Search for the cell housing the specified text and yield its [X, Y] center coordinate. 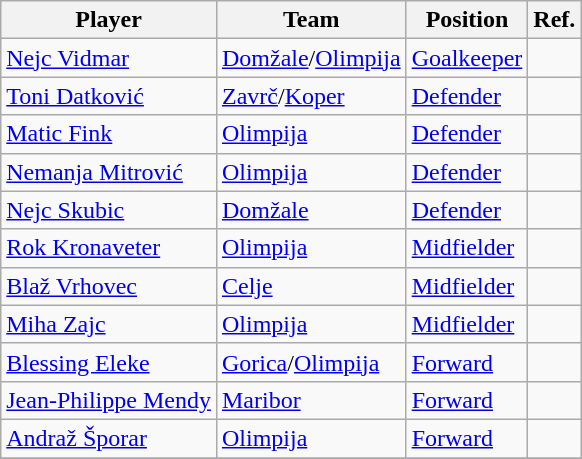
Matic Fink [109, 134]
Nejc Vidmar [109, 58]
Blessing Eleke [109, 362]
Domžale/Olimpija [311, 58]
Position [467, 20]
Gorica/Olimpija [311, 362]
Nejc Skubic [109, 210]
Jean-Philippe Mendy [109, 400]
Maribor [311, 400]
Domžale [311, 210]
Celje [311, 286]
Blaž Vrhovec [109, 286]
Miha Zajc [109, 324]
Andraž Šporar [109, 438]
Zavrč/Koper [311, 96]
Ref. [554, 20]
Player [109, 20]
Team [311, 20]
Rok Kronaveter [109, 248]
Nemanja Mitrović [109, 172]
Toni Datković [109, 96]
Goalkeeper [467, 58]
